Output the (X, Y) coordinate of the center of the cell containing the given text.  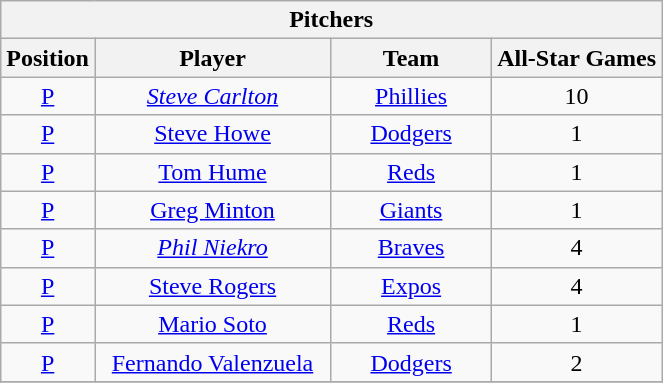
Mario Soto (212, 324)
Phil Niekro (212, 248)
Giants (412, 210)
Braves (412, 248)
10 (577, 96)
Position (48, 58)
Steve Rogers (212, 286)
Expos (412, 286)
Steve Howe (212, 134)
Player (212, 58)
Tom Hume (212, 172)
Phillies (412, 96)
All-Star Games (577, 58)
Fernando Valenzuela (212, 362)
Greg Minton (212, 210)
Steve Carlton (212, 96)
Pitchers (332, 20)
Team (412, 58)
2 (577, 362)
